Determine the (X, Y) coordinate at the center of the cell enclosing the given text.  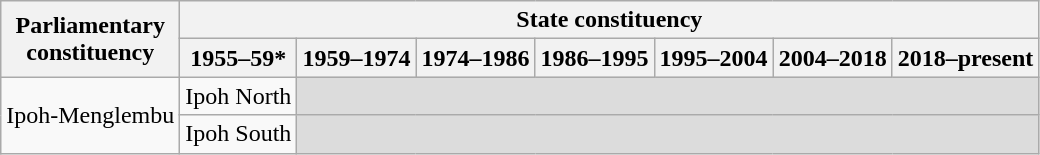
1986–1995 (594, 58)
State constituency (610, 20)
Ipoh North (238, 96)
Ipoh-Menglembu (90, 115)
2004–2018 (832, 58)
2018–present (966, 58)
1955–59* (238, 58)
Parliamentaryconstituency (90, 39)
1959–1974 (356, 58)
1974–1986 (476, 58)
Ipoh South (238, 134)
1995–2004 (714, 58)
